Find where the given text appears and provide that cell's center as [x, y] coordinate. 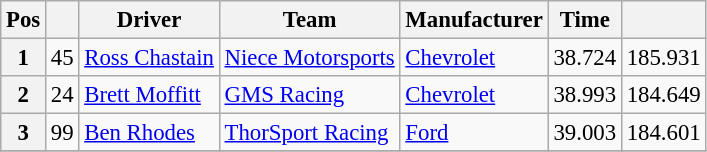
ThorSport Racing [310, 133]
45 [62, 58]
185.931 [664, 58]
Team [310, 20]
Driver [149, 20]
24 [62, 95]
184.649 [664, 95]
Brett Moffitt [149, 95]
Pos [24, 20]
184.601 [664, 133]
Ben Rhodes [149, 133]
Ross Chastain [149, 58]
39.003 [584, 133]
Ford [474, 133]
38.724 [584, 58]
2 [24, 95]
38.993 [584, 95]
3 [24, 133]
Time [584, 20]
Niece Motorsports [310, 58]
1 [24, 58]
GMS Racing [310, 95]
99 [62, 133]
Manufacturer [474, 20]
